Extract the (x, y) coordinate from the center of the cell holding the provided text.  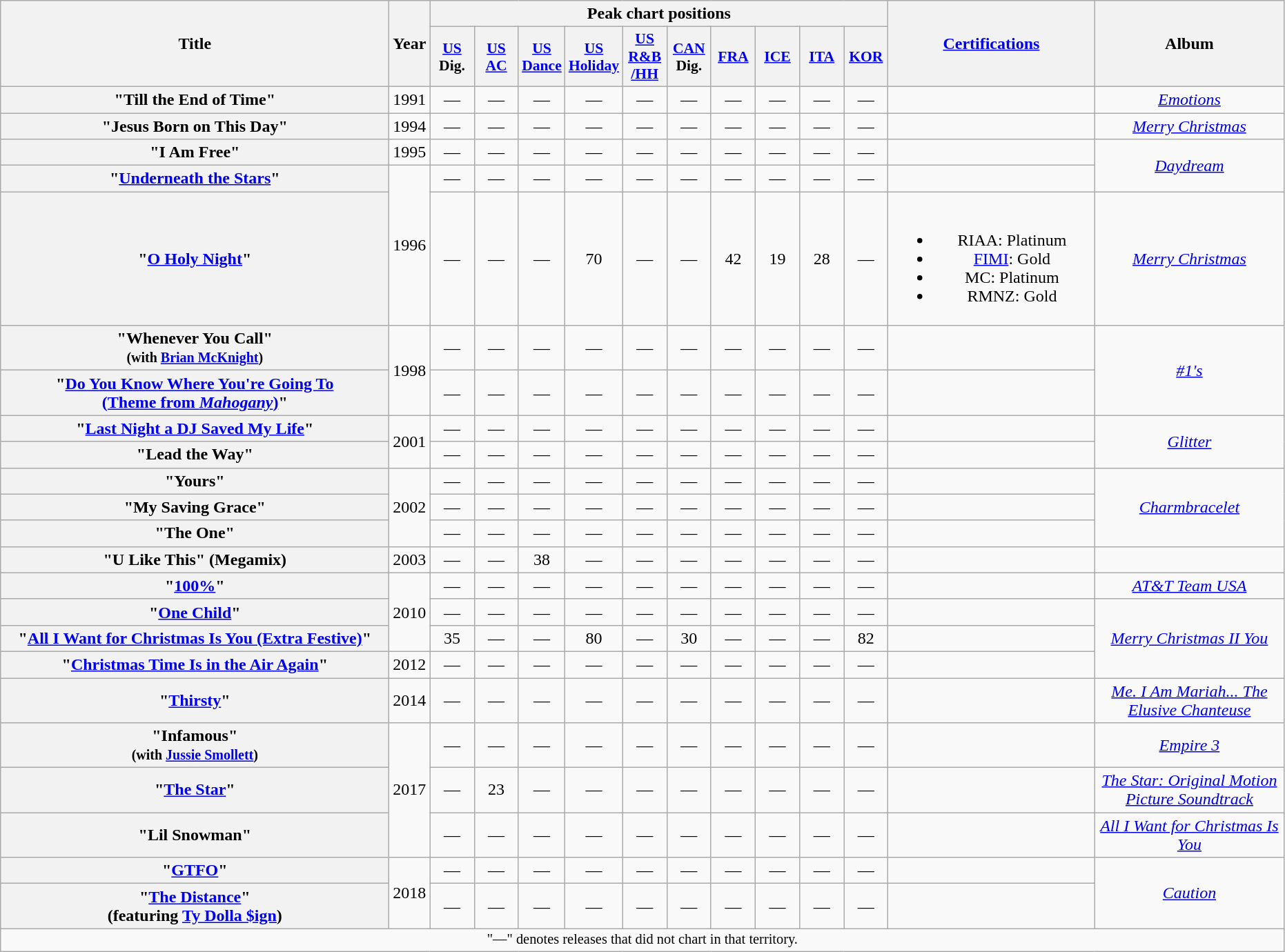
23 (496, 791)
19 (777, 259)
KOR (866, 57)
ICE (777, 57)
#1's (1190, 370)
"—" denotes releases that did not chart in that territory. (642, 940)
"Infamous" (with Jussie Smollett) (195, 745)
AT&T Team USA (1190, 586)
"Whenever You Call" (with Brian McKnight) (195, 348)
USDance (542, 57)
1998 (410, 370)
2003 (410, 559)
"Till the End of Time" (195, 99)
USR&B/HH (645, 57)
"The One" (195, 533)
"Christmas Time Is in the Air Again" (195, 664)
CAN Dig. (689, 57)
2012 (410, 664)
1995 (410, 152)
"My Saving Grace" (195, 507)
1991 (410, 99)
2002 (410, 507)
"100%" (195, 586)
Me. I Am Mariah... The Elusive Chanteuse (1190, 700)
"I Am Free" (195, 152)
38 (542, 559)
The Star: Original Motion Picture Soundtrack (1190, 791)
"Lead the Way" (195, 455)
"Jesus Born on This Day" (195, 126)
"U Like This" (Megamix) (195, 559)
2010 (410, 612)
42 (733, 259)
"Thirsty" (195, 700)
"O Holy Night" (195, 259)
30 (689, 638)
"GTFO" (195, 871)
Emotions (1190, 99)
Empire 3 (1190, 745)
Charmbracelet (1190, 507)
28 (822, 259)
Glitter (1190, 442)
"The Distance"(featuring Ty Dolla $ign) (195, 906)
Caution (1190, 893)
Certifications (991, 44)
2017 (410, 791)
"Yours" (195, 481)
FRA (733, 57)
"The Star" (195, 791)
1996 (410, 246)
Daydream (1190, 166)
82 (866, 638)
70 (594, 259)
"One Child" (195, 612)
"Underneath the Stars" (195, 179)
"Do You Know Where You're Going To (Theme from Mahogany)" (195, 393)
2014 (410, 700)
Peak chart positions (659, 14)
"Lil Snowman" (195, 835)
Merry Christmas II You (1190, 638)
All I Want for Christmas Is You (1190, 835)
"Last Night a DJ Saved My Life" (195, 428)
35 (452, 638)
Year (410, 44)
2018 (410, 893)
80 (594, 638)
1994 (410, 126)
Album (1190, 44)
USHoliday (594, 57)
2001 (410, 442)
US Dig. (452, 57)
ITA (822, 57)
RIAA: PlatinumFIMI: GoldMC: PlatinumRMNZ: Gold (991, 259)
"All I Want for Christmas Is You (Extra Festive)" (195, 638)
Title (195, 44)
USAC (496, 57)
